Search for the cell housing the specified text and yield its [X, Y] center coordinate. 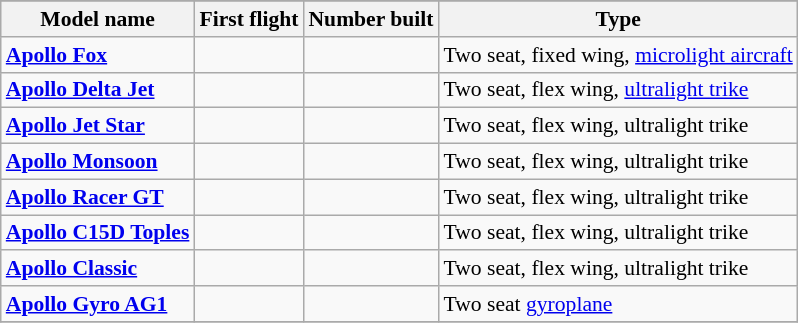
Apollo Fox [98, 55]
Apollo Jet Star [98, 126]
Apollo Classic [98, 269]
Two seat, fixed wing, microlight aircraft [618, 55]
Apollo C15D Toples [98, 233]
Apollo Delta Jet [98, 90]
Type [618, 19]
Number built [370, 19]
Model name [98, 19]
First flight [248, 19]
Apollo Racer GT [98, 197]
Two seat gyroplane [618, 304]
Apollo Gyro AG1 [98, 304]
Apollo Monsoon [98, 162]
